Find where the given text appears and provide that cell's center as (x, y) coordinate. 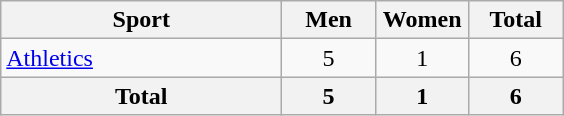
Women (422, 20)
Athletics (142, 58)
Men (329, 20)
Sport (142, 20)
